Pinpoint the cell where the given text exists, returning its (X, Y) midpoint coordinate. 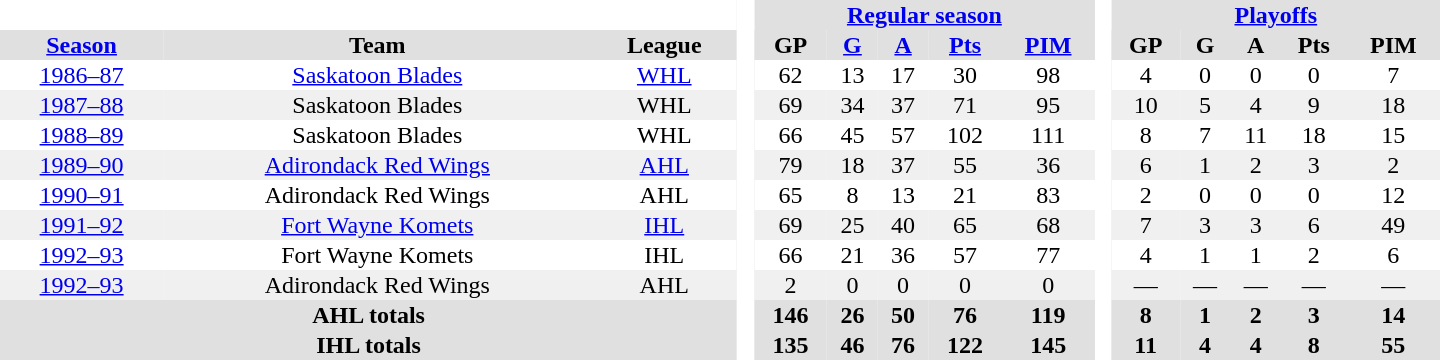
46 (852, 345)
League (664, 45)
1988–89 (82, 135)
34 (852, 105)
17 (904, 75)
1991–92 (82, 225)
71 (964, 105)
12 (1394, 195)
Season (82, 45)
5 (1206, 105)
1990–91 (82, 195)
40 (904, 225)
25 (852, 225)
62 (790, 75)
1989–90 (82, 165)
15 (1394, 135)
95 (1048, 105)
98 (1048, 75)
1986–87 (82, 75)
Team (377, 45)
111 (1048, 135)
9 (1314, 105)
10 (1146, 105)
26 (852, 315)
Playoffs (1276, 15)
77 (1048, 255)
Regular season (924, 15)
145 (1048, 345)
IHL totals (368, 345)
30 (964, 75)
102 (964, 135)
135 (790, 345)
68 (1048, 225)
AHL totals (368, 315)
122 (964, 345)
45 (852, 135)
14 (1394, 315)
50 (904, 315)
83 (1048, 195)
119 (1048, 315)
79 (790, 165)
49 (1394, 225)
146 (790, 315)
1987–88 (82, 105)
